Determine the [X, Y] coordinate at the center of the cell enclosing the given text.  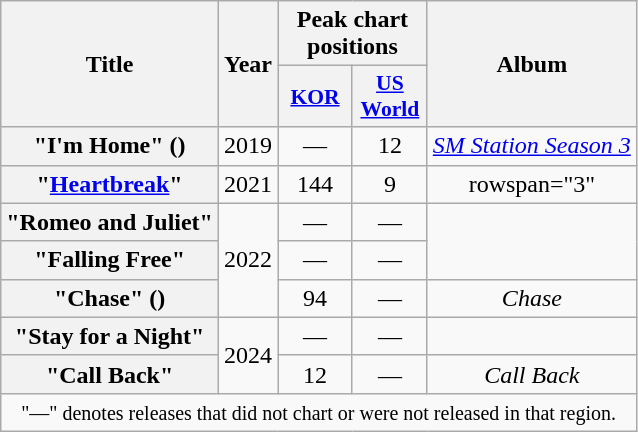
Peak chart positions [353, 34]
"I'm Home" () [110, 146]
"Stay for a Night" [110, 336]
SM Station Season 3 [532, 146]
Call Back [532, 374]
94 [316, 298]
USWorld [390, 96]
2021 [248, 184]
2024 [248, 355]
KOR [316, 96]
9 [390, 184]
2022 [248, 260]
"Call Back" [110, 374]
"Romeo and Juliet" [110, 222]
Year [248, 64]
"Falling Free" [110, 260]
2019 [248, 146]
144 [316, 184]
"Heartbreak" [110, 184]
Title [110, 64]
"Chase" () [110, 298]
Chase [532, 298]
Album [532, 64]
rowspan="3" [532, 184]
"—" denotes releases that did not chart or were not released in that region. [319, 412]
